For the text-containing cell, return its midpoint in [X, Y] coordinate format. 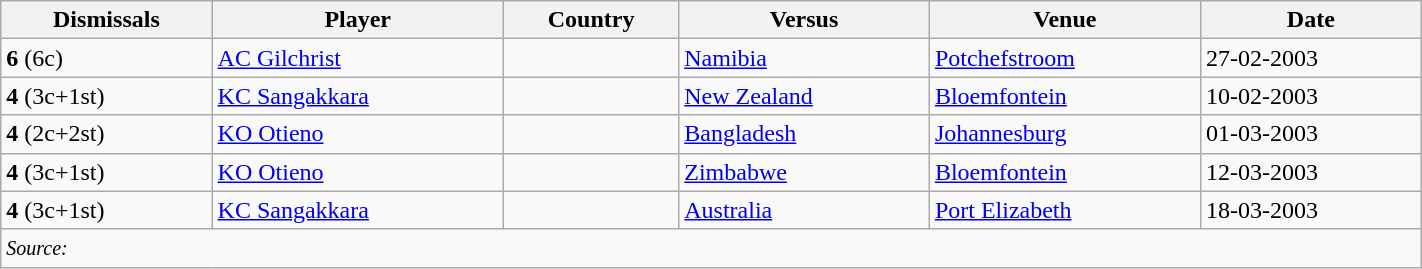
Bangladesh [804, 134]
18-03-2003 [1310, 210]
Venue [1064, 20]
01-03-2003 [1310, 134]
Dismissals [106, 20]
Zimbabwe [804, 172]
Johannesburg [1064, 134]
4 (2c+2st) [106, 134]
Potchefstroom [1064, 58]
New Zealand [804, 96]
Australia [804, 210]
27-02-2003 [1310, 58]
Country [590, 20]
AC Gilchrist [358, 58]
Versus [804, 20]
6 (6c) [106, 58]
12-03-2003 [1310, 172]
10-02-2003 [1310, 96]
Namibia [804, 58]
Source: [711, 248]
Player [358, 20]
Date [1310, 20]
Port Elizabeth [1064, 210]
